Return [X, Y] of the center of cell containing provided text 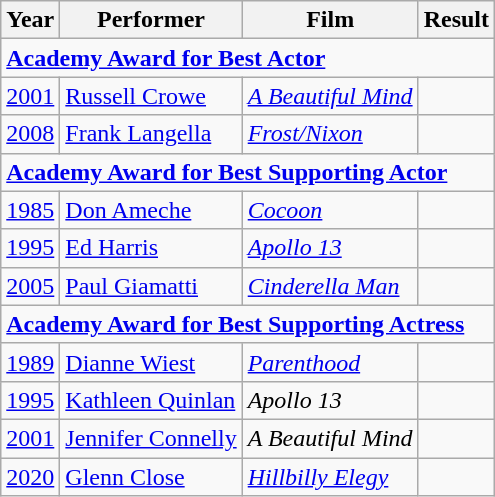
Glenn Close [151, 477]
Jennifer Connelly [151, 438]
Ed Harris [151, 248]
Frank Langella [151, 134]
2005 [30, 286]
Film [330, 20]
Academy Award for Best Supporting Actor [248, 172]
Cinderella Man [330, 286]
1985 [30, 210]
Year [30, 20]
Performer [151, 20]
1989 [30, 362]
Hillbilly Elegy [330, 477]
Don Ameche [151, 210]
Academy Award for Best Actor [248, 58]
2008 [30, 134]
Dianne Wiest [151, 362]
Kathleen Quinlan [151, 400]
Frost/Nixon [330, 134]
Result [456, 20]
Paul Giamatti [151, 286]
Parenthood [330, 362]
Russell Crowe [151, 96]
2020 [30, 477]
Cocoon [330, 210]
Academy Award for Best Supporting Actress [248, 324]
